For the text-containing cell, return its midpoint in (x, y) coordinate format. 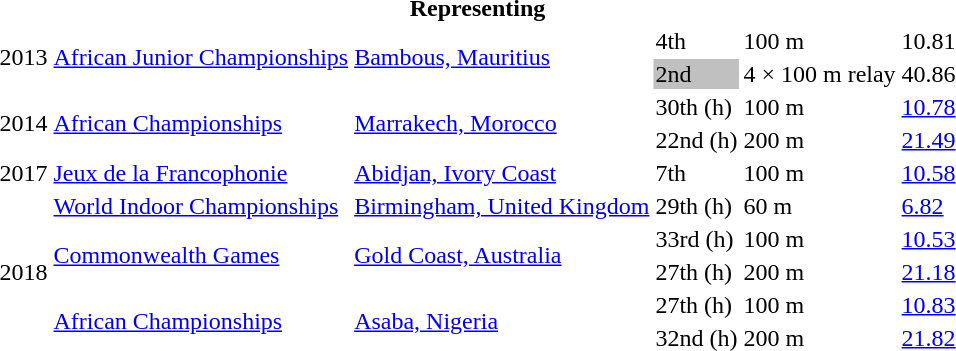
African Junior Championships (201, 58)
African Championships (201, 124)
4 × 100 m relay (820, 74)
30th (h) (696, 107)
7th (696, 173)
Gold Coast, Australia (502, 256)
4th (696, 41)
2nd (696, 74)
33rd (h) (696, 239)
29th (h) (696, 206)
Birmingham, United Kingdom (502, 206)
60 m (820, 206)
Jeux de la Francophonie (201, 173)
Bambous, Mauritius (502, 58)
Marrakech, Morocco (502, 124)
Abidjan, Ivory Coast (502, 173)
World Indoor Championships (201, 206)
Commonwealth Games (201, 256)
22nd (h) (696, 140)
